Locate the cell with the specified text and output its (X, Y) center coordinate. 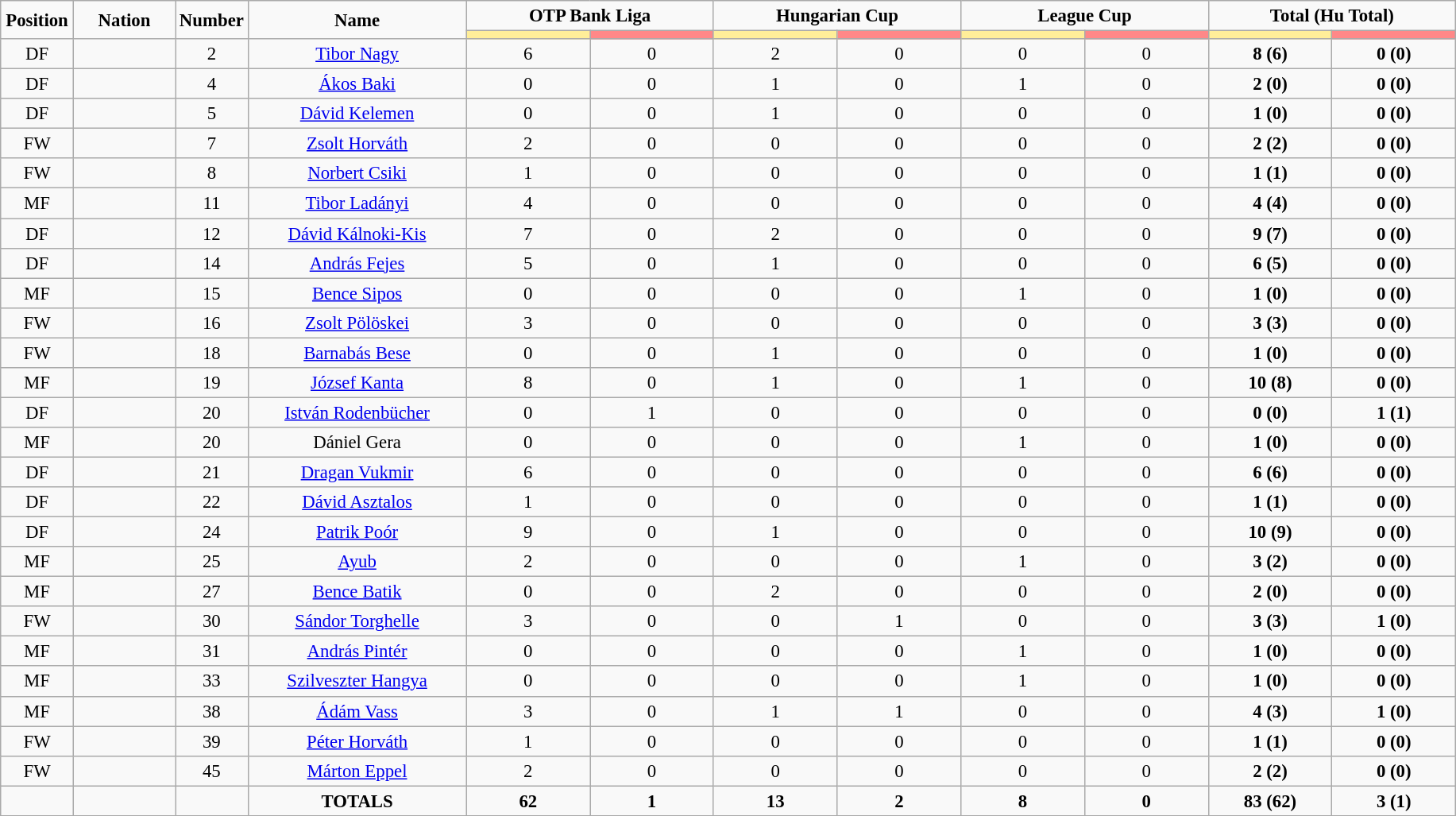
21 (212, 472)
Norbert Csiki (357, 174)
39 (212, 741)
András Fejes (357, 263)
Number (212, 20)
Patrik Poór (357, 532)
4 (4) (1270, 203)
24 (212, 532)
13 (775, 801)
Barnabás Bese (357, 353)
62 (528, 801)
Péter Horváth (357, 741)
15 (212, 293)
Bence Sipos (357, 293)
8 (6) (1270, 54)
19 (212, 383)
Márton Eppel (357, 771)
League Cup (1085, 16)
Ádám Vass (357, 711)
6 (6) (1270, 472)
38 (212, 711)
Dávid Asztalos (357, 502)
12 (212, 234)
33 (212, 682)
25 (212, 562)
TOTALS (357, 801)
10 (9) (1270, 532)
Dániel Gera (357, 443)
József Kanta (357, 383)
9 (7) (1270, 234)
István Rodenbücher (357, 412)
Position (37, 20)
Zsolt Horváth (357, 144)
11 (212, 203)
45 (212, 771)
András Pintér (357, 652)
Sándor Torghelle (357, 621)
83 (62) (1270, 801)
Hungarian Cup (837, 16)
Dávid Kálnoki-Kis (357, 234)
14 (212, 263)
27 (212, 592)
9 (528, 532)
31 (212, 652)
OTP Bank Liga (589, 16)
Dávid Kelemen (357, 114)
3 (2) (1270, 562)
Bence Batik (357, 592)
Szilveszter Hangya (357, 682)
Name (357, 20)
Tibor Ladányi (357, 203)
18 (212, 353)
Nation (124, 20)
6 (5) (1270, 263)
Tibor Nagy (357, 54)
22 (212, 502)
10 (8) (1270, 383)
Ákos Baki (357, 84)
Ayub (357, 562)
Total (Hu Total) (1332, 16)
Dragan Vukmir (357, 472)
30 (212, 621)
3 (1) (1394, 801)
4 (3) (1270, 711)
Zsolt Pölöskei (357, 323)
16 (212, 323)
